Pinpoint the cell where the given text exists, returning its [x, y] midpoint coordinate. 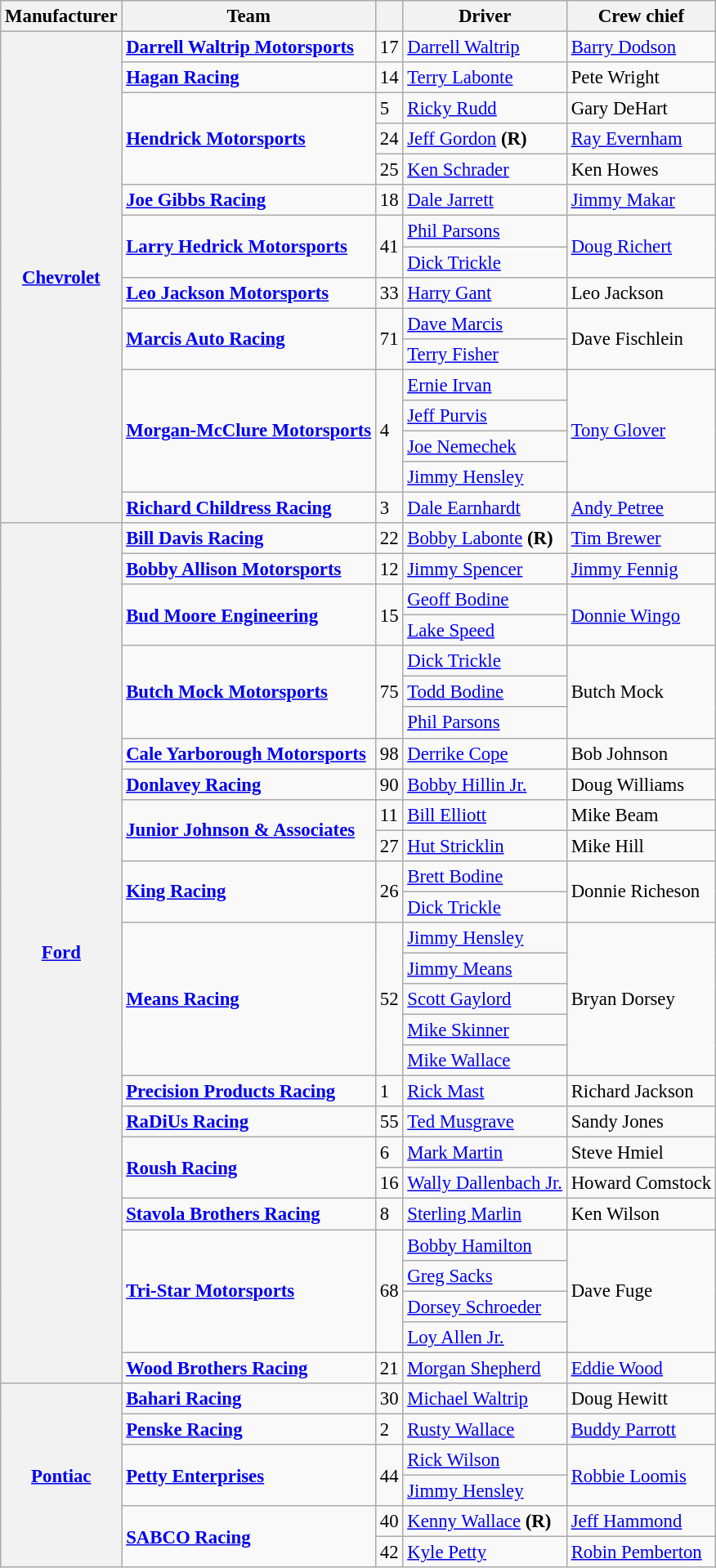
52 [389, 999]
Joe Gibbs Racing [248, 200]
Jimmy Fennig [641, 570]
Ford [61, 953]
Barry Dodson [641, 47]
33 [389, 293]
Leo Jackson Motorsports [248, 293]
44 [389, 1476]
Bud Moore Engineering [248, 614]
Scott Gaylord [485, 999]
Steve Hmiel [641, 1153]
Manufacturer [61, 16]
Marcis Auto Racing [248, 338]
71 [389, 338]
15 [389, 614]
Joe Nemechek [485, 446]
Pontiac [61, 1476]
Roush Racing [248, 1168]
3 [389, 507]
Jeff Hammond [641, 1521]
Dave Marcis [485, 324]
Bobby Hamilton [485, 1245]
Bill Davis Racing [248, 538]
Rick Mast [485, 1092]
14 [389, 78]
Bob Johnson [641, 753]
26 [389, 892]
Rick Wilson [485, 1460]
Hendrick Motorsports [248, 139]
Doug Richert [641, 247]
Larry Hedrick Motorsports [248, 247]
21 [389, 1368]
41 [389, 247]
6 [389, 1153]
Dave Fuge [641, 1291]
Tony Glover [641, 431]
Wood Brothers Racing [248, 1368]
Mike Skinner [485, 1030]
Petty Enterprises [248, 1476]
Dave Fischlein [641, 338]
Bobby Labonte (R) [485, 538]
Howard Comstock [641, 1184]
Richard Jackson [641, 1092]
Morgan-McClure Motorsports [248, 431]
4 [389, 431]
Jimmy Means [485, 968]
55 [389, 1122]
Terry Fisher [485, 354]
Geoff Bodine [485, 600]
30 [389, 1399]
Richard Childress Racing [248, 507]
Ricky Rudd [485, 109]
Michael Waltrip [485, 1399]
27 [389, 846]
Driver [485, 16]
Darrell Waltrip Motorsports [248, 47]
Stavola Brothers Racing [248, 1214]
Jimmy Makar [641, 200]
Means Racing [248, 999]
Kenny Wallace (R) [485, 1521]
Ken Wilson [641, 1214]
25 [389, 170]
Morgan Shepherd [485, 1368]
17 [389, 47]
Eddie Wood [641, 1368]
Penske Racing [248, 1429]
Donnie Wingo [641, 614]
Tri-Star Motorsports [248, 1291]
Loy Allen Jr. [485, 1337]
18 [389, 200]
Dale Jarrett [485, 200]
11 [389, 815]
Doug Hewitt [641, 1399]
Dorsey Schroeder [485, 1307]
RaDiUs Racing [248, 1122]
8 [389, 1214]
Kyle Petty [485, 1552]
Leo Jackson [641, 293]
Bryan Dorsey [641, 999]
Hagan Racing [248, 78]
Ken Schrader [485, 170]
Ken Howes [641, 170]
Doug Williams [641, 784]
King Racing [248, 892]
Junior Johnson & Associates [248, 830]
Gary DeHart [641, 109]
Terry Labonte [485, 78]
Bill Elliott [485, 815]
90 [389, 784]
Butch Mock Motorsports [248, 691]
5 [389, 109]
Robbie Loomis [641, 1476]
24 [389, 139]
Precision Products Racing [248, 1092]
Jeff Gordon (R) [485, 139]
Greg Sacks [485, 1275]
SABCO Racing [248, 1536]
Jimmy Spencer [485, 570]
Donlavey Racing [248, 784]
Cale Yarborough Motorsports [248, 753]
Brett Bodine [485, 877]
16 [389, 1184]
Jeff Purvis [485, 416]
Donnie Richeson [641, 892]
Hut Stricklin [485, 846]
98 [389, 753]
2 [389, 1429]
Chevrolet [61, 278]
Rusty Wallace [485, 1429]
Mike Wallace [485, 1061]
Derrike Cope [485, 753]
Buddy Parrott [641, 1429]
Wally Dallenbach Jr. [485, 1184]
Dale Earnhardt [485, 507]
Robin Pemberton [641, 1552]
Pete Wright [641, 78]
1 [389, 1092]
Crew chief [641, 16]
Todd Bodine [485, 692]
Sandy Jones [641, 1122]
Bobby Hillin Jr. [485, 784]
Team [248, 16]
42 [389, 1552]
Ray Evernham [641, 139]
Ernie Irvan [485, 385]
75 [389, 691]
Mark Martin [485, 1153]
12 [389, 570]
Ted Musgrave [485, 1122]
Bobby Allison Motorsports [248, 570]
Darrell Waltrip [485, 47]
Bahari Racing [248, 1399]
68 [389, 1291]
Tim Brewer [641, 538]
22 [389, 538]
Mike Hill [641, 846]
40 [389, 1521]
Harry Gant [485, 293]
Mike Beam [641, 815]
Butch Mock [641, 691]
Lake Speed [485, 631]
Sterling Marlin [485, 1214]
Andy Petree [641, 507]
